Capture the cell that displays the provided text and extract its (X, Y) central coordinate. 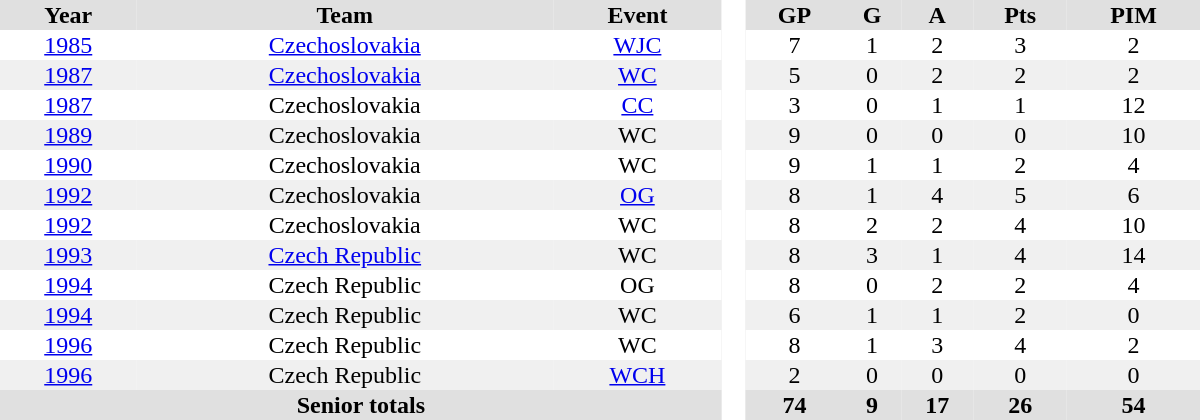
Pts (1020, 15)
1989 (68, 135)
WCH (638, 375)
WJC (638, 45)
1993 (68, 255)
Year (68, 15)
CC (638, 105)
PIM (1134, 15)
G (872, 15)
74 (794, 405)
14 (1134, 255)
A (937, 15)
Event (638, 15)
Team (344, 15)
12 (1134, 105)
26 (1020, 405)
1990 (68, 165)
54 (1134, 405)
17 (937, 405)
1985 (68, 45)
Senior totals (361, 405)
7 (794, 45)
GP (794, 15)
